For the text-containing cell, return its midpoint in (X, Y) coordinate format. 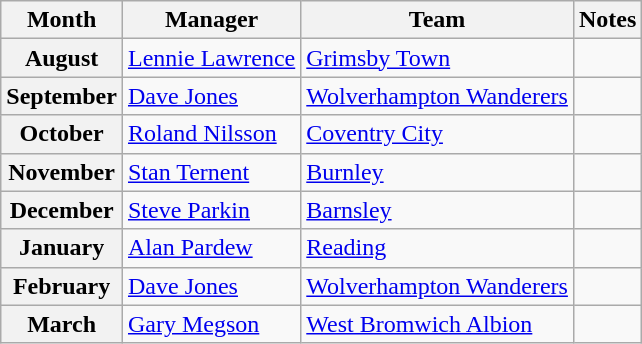
February (62, 286)
August (62, 58)
Coventry City (438, 134)
Grimsby Town (438, 58)
Notes (607, 20)
March (62, 324)
Gary Megson (211, 324)
Manager (211, 20)
Burnley (438, 172)
Roland Nilsson (211, 134)
Stan Ternent (211, 172)
West Bromwich Albion (438, 324)
Reading (438, 248)
Barnsley (438, 210)
September (62, 96)
January (62, 248)
December (62, 210)
Lennie Lawrence (211, 58)
October (62, 134)
Alan Pardew (211, 248)
Month (62, 20)
Steve Parkin (211, 210)
November (62, 172)
Team (438, 20)
